Determine the [x, y] coordinate at the center of the cell enclosing the given text.  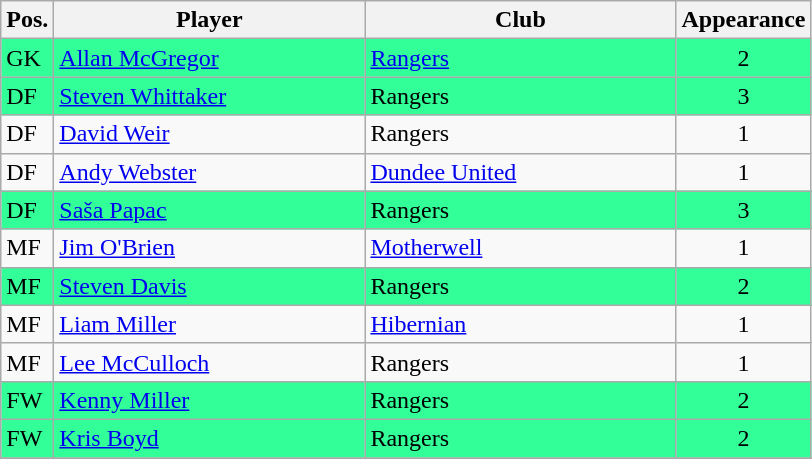
Steven Whittaker [210, 96]
Kenny Miller [210, 400]
Motherwell [520, 248]
Allan McGregor [210, 58]
Hibernian [520, 324]
Lee McCulloch [210, 362]
Andy Webster [210, 172]
David Weir [210, 134]
Saša Papac [210, 210]
Jim O'Brien [210, 248]
Club [520, 20]
Dundee United [520, 172]
Steven Davis [210, 286]
GK [28, 58]
Appearance [744, 20]
Pos. [28, 20]
Liam Miller [210, 324]
Kris Boyd [210, 438]
Player [210, 20]
